Return [x, y] of the center of cell containing provided text 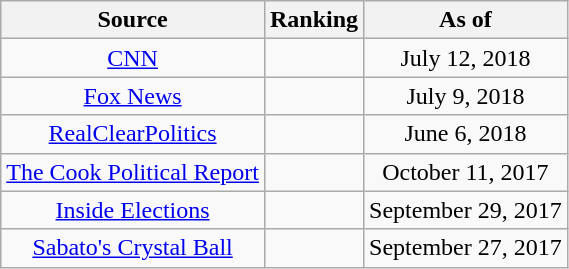
October 11, 2017 [466, 172]
September 27, 2017 [466, 248]
Inside Elections [133, 210]
Ranking [314, 20]
September 29, 2017 [466, 210]
As of [466, 20]
Source [133, 20]
The Cook Political Report [133, 172]
Sabato's Crystal Ball [133, 248]
CNN [133, 58]
July 9, 2018 [466, 96]
July 12, 2018 [466, 58]
Fox News [133, 96]
June 6, 2018 [466, 134]
RealClearPolitics [133, 134]
